Locate the cell with the specified text and output its (x, y) center coordinate. 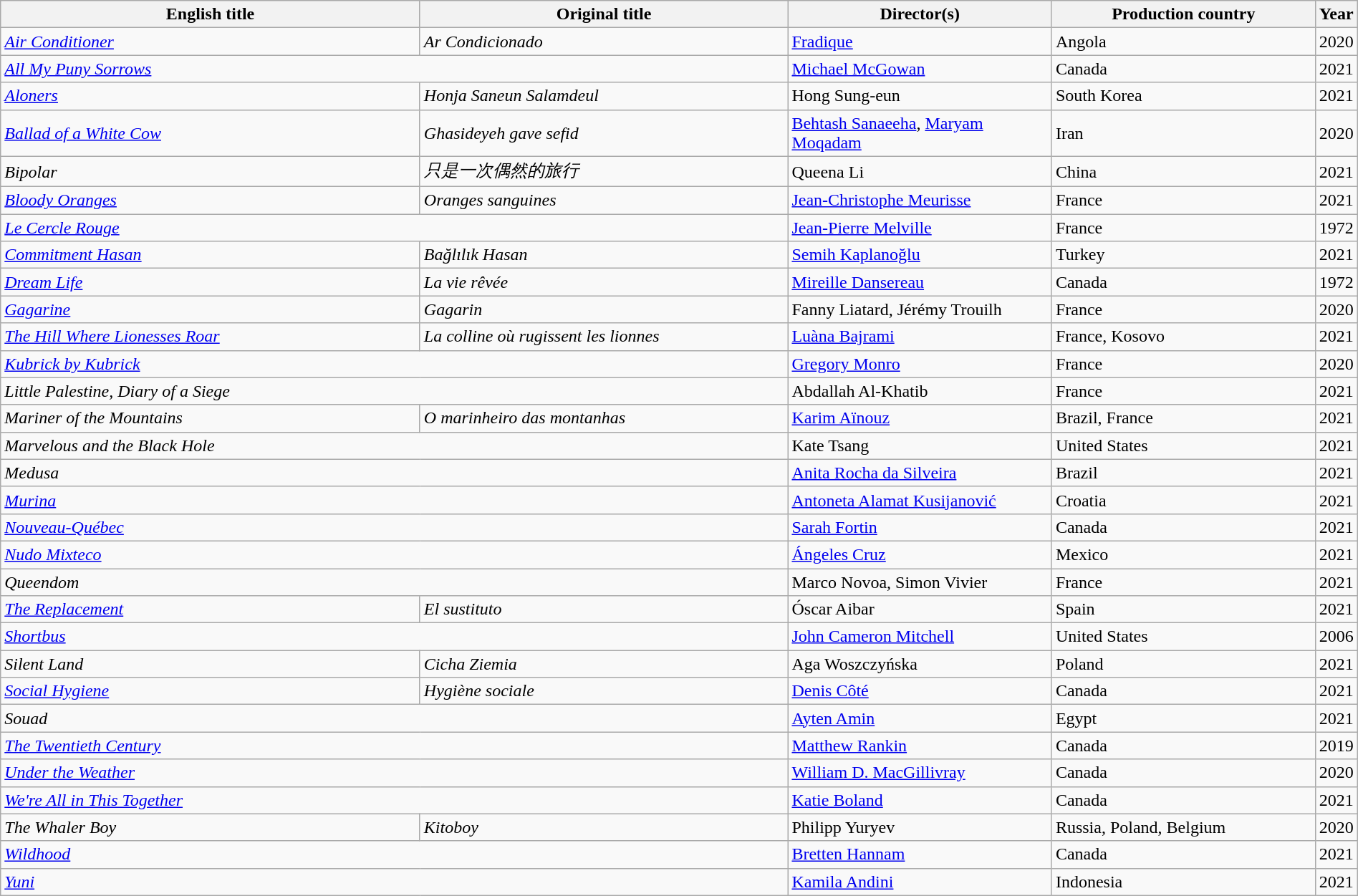
O marinheiro das montanhas (604, 418)
Michael McGowan (920, 69)
Bağlılık Hasan (604, 255)
Kitoboy (604, 827)
Anita Rocha da Silveira (920, 473)
Ballad of a White Cow (211, 133)
The Hill Where Lionesses Roar (211, 337)
Queena Li (920, 172)
Air Conditioner (211, 42)
Brazil, France (1183, 418)
Turkey (1183, 255)
Ángeles Cruz (920, 554)
Matthew Rankin (920, 746)
William D. MacGillivray (920, 773)
Gagarine (211, 309)
France, Kosovo (1183, 337)
Egypt (1183, 718)
Kate Tsang (920, 445)
Bretten Hannam (920, 854)
Year (1337, 14)
English title (211, 14)
Ar Condicionado (604, 42)
Ayten Amin (920, 718)
Silent Land (211, 664)
Philipp Yuryev (920, 827)
La colline où rugissent les lionnes (604, 337)
只是一次偶然的旅行 (604, 172)
Hygiène sociale (604, 691)
Commitment Hasan (211, 255)
Jean-Pierre Melville (920, 228)
La vie rêvée (604, 282)
Honja Saneun Salamdeul (604, 96)
Croatia (1183, 500)
Kamila Andini (920, 882)
Bipolar (211, 172)
Mariner of the Mountains (211, 418)
2019 (1337, 746)
Souad (394, 718)
South Korea (1183, 96)
Poland (1183, 664)
Director(s) (920, 14)
Oranges sanguines (604, 201)
Antoneta Alamat Kusijanović (920, 500)
Gregory Monro (920, 364)
Little Palestine, Diary of a Siege (394, 391)
Aga Woszczyńska (920, 664)
John Cameron Mitchell (920, 637)
Queendom (394, 582)
Production country (1183, 14)
Marvelous and the Black Hole (394, 445)
Ghasideyeh gave sefid (604, 133)
Gagarin (604, 309)
Dream Life (211, 282)
Behtash Sanaeeha, Maryam Moqadam (920, 133)
Under the Weather (394, 773)
All My Puny Sorrows (394, 69)
We're All in This Together (394, 800)
Abdallah Al-Khatib (920, 391)
Denis Côté (920, 691)
Shortbus (394, 637)
Bloody Oranges (211, 201)
Social Hygiene (211, 691)
Nudo Mixteco (394, 554)
Indonesia (1183, 882)
Spain (1183, 610)
Wildhood (394, 854)
Sarah Fortin (920, 527)
Karim Aïnouz (920, 418)
Jean-Christophe Meurisse (920, 201)
2006 (1337, 637)
Katie Boland (920, 800)
Medusa (394, 473)
Murina (394, 500)
Iran (1183, 133)
Original title (604, 14)
Le Cercle Rouge (394, 228)
Angola (1183, 42)
Luàna Bajrami (920, 337)
Fanny Liatard, Jérémy Trouilh (920, 309)
Brazil (1183, 473)
Semih Kaplanoğlu (920, 255)
Aloners (211, 96)
Fradique (920, 42)
Óscar Aibar (920, 610)
Marco Novoa, Simon Vivier (920, 582)
Cicha Ziemia (604, 664)
Mexico (1183, 554)
El sustituto (604, 610)
The Replacement (211, 610)
Russia, Poland, Belgium (1183, 827)
The Twentieth Century (394, 746)
Nouveau-Québec (394, 527)
Mireille Dansereau (920, 282)
China (1183, 172)
Hong Sung-eun (920, 96)
Kubrick by Kubrick (394, 364)
Yuni (394, 882)
The Whaler Boy (211, 827)
